Extract the (x, y) coordinate from the center of the cell holding the provided text.  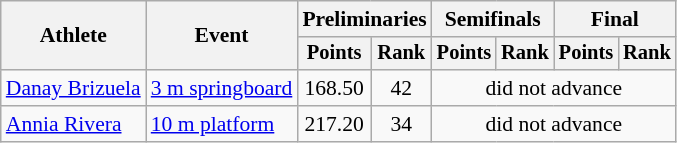
Danay Brizuela (74, 88)
Annia Rivera (74, 124)
34 (402, 124)
Preliminaries (364, 19)
42 (402, 88)
Athlete (74, 36)
Final (615, 19)
10 m platform (222, 124)
217.20 (334, 124)
Semifinals (493, 19)
Event (222, 36)
3 m springboard (222, 88)
168.50 (334, 88)
